Scan for the cell matching the given text and deliver its (X, Y) coordinate at center. 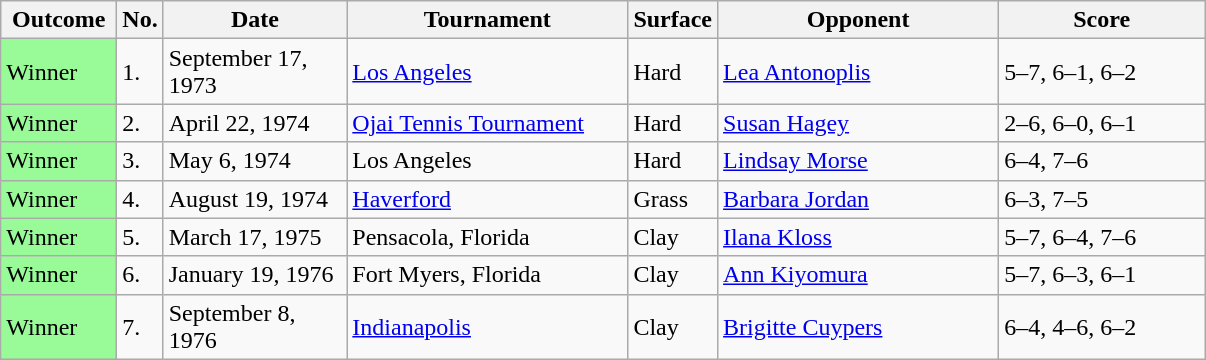
Ann Kiyomura (858, 275)
5–7, 6–4, 7–6 (1102, 237)
No. (140, 20)
5–7, 6–3, 6–1 (1102, 275)
Outcome (59, 20)
Brigitte Cuypers (858, 326)
7. (140, 326)
2. (140, 123)
Lindsay Morse (858, 161)
Lea Antonoplis (858, 72)
1. (140, 72)
6–4, 4–6, 6–2 (1102, 326)
Indianapolis (488, 326)
Susan Hagey (858, 123)
3. (140, 161)
Ojai Tennis Tournament (488, 123)
2–6, 6–0, 6–1 (1102, 123)
Ilana Kloss (858, 237)
5–7, 6–1, 6–2 (1102, 72)
Barbara Jordan (858, 199)
March 17, 1975 (255, 237)
April 22, 1974 (255, 123)
6. (140, 275)
Tournament (488, 20)
Haverford (488, 199)
Surface (673, 20)
Date (255, 20)
Pensacola, Florida (488, 237)
September 17, 1973 (255, 72)
6–3, 7–5 (1102, 199)
Score (1102, 20)
September 8, 1976 (255, 326)
August 19, 1974 (255, 199)
5. (140, 237)
Opponent (858, 20)
Fort Myers, Florida (488, 275)
4. (140, 199)
January 19, 1976 (255, 275)
May 6, 1974 (255, 161)
6–4, 7–6 (1102, 161)
Grass (673, 199)
